Provide the (x, y) coordinate of the cell's center where the given text is located.  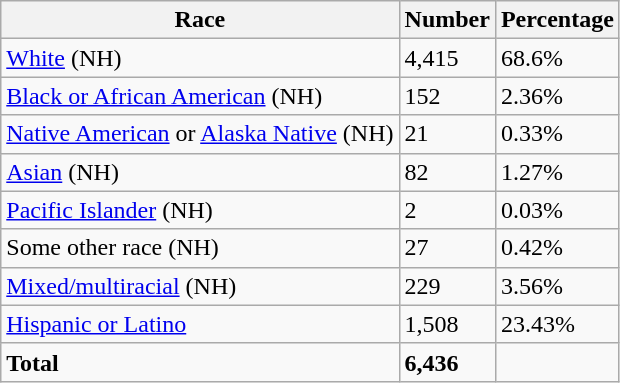
Native American or Alaska Native (NH) (200, 134)
White (NH) (200, 58)
Total (200, 362)
Some other race (NH) (200, 248)
0.42% (557, 248)
3.56% (557, 286)
0.33% (557, 134)
Pacific Islander (NH) (200, 210)
Number (447, 20)
0.03% (557, 210)
21 (447, 134)
2 (447, 210)
6,436 (447, 362)
1.27% (557, 172)
Hispanic or Latino (200, 324)
Black or African American (NH) (200, 96)
Mixed/multiracial (NH) (200, 286)
Asian (NH) (200, 172)
Race (200, 20)
229 (447, 286)
1,508 (447, 324)
27 (447, 248)
4,415 (447, 58)
Percentage (557, 20)
2.36% (557, 96)
152 (447, 96)
68.6% (557, 58)
82 (447, 172)
23.43% (557, 324)
